Find where the given text appears and provide that cell's center as [x, y] coordinate. 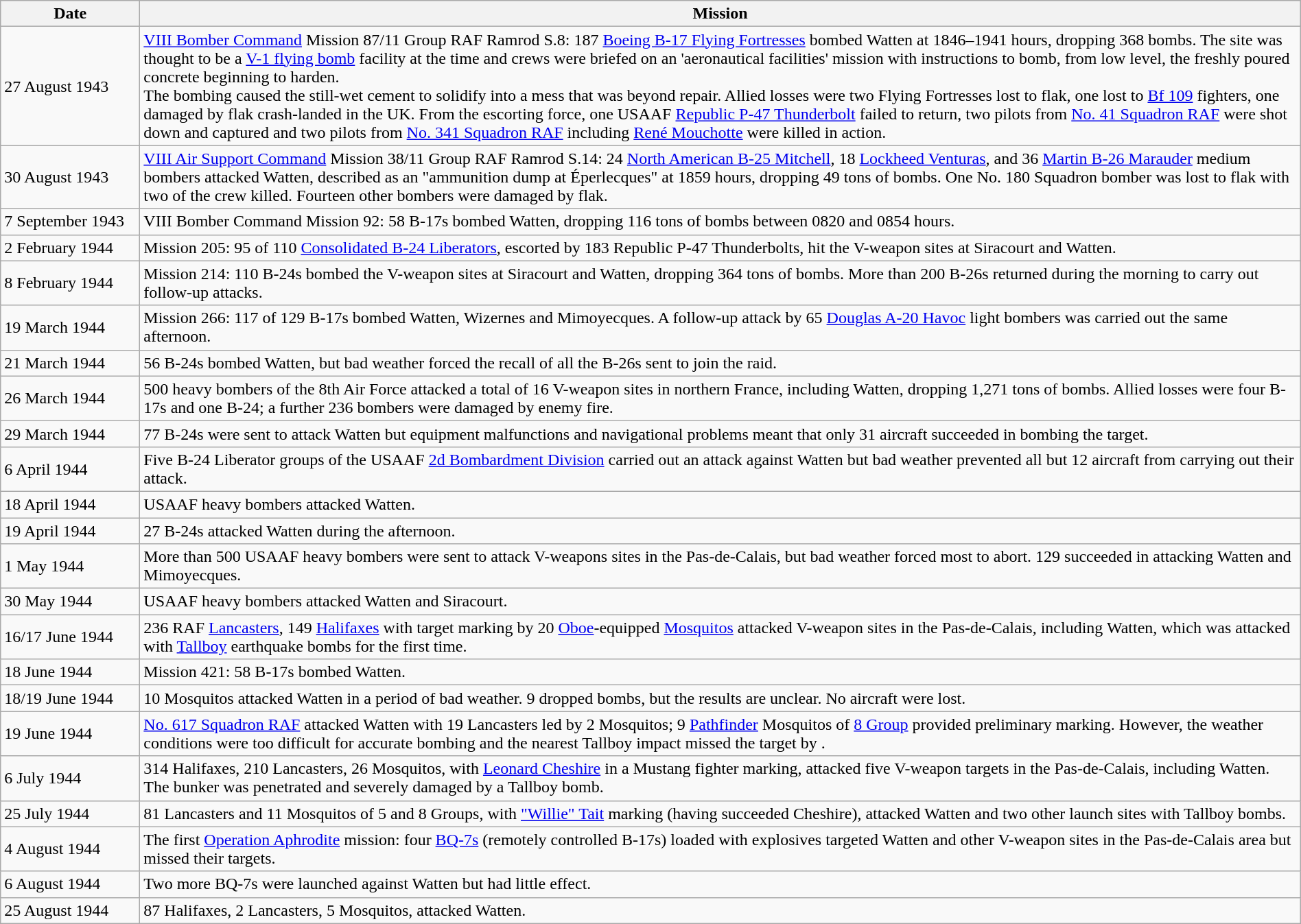
VIII Bomber Command Mission 92: 58 B-17s bombed Watten, dropping 116 tons of bombs between 0820 and 0854 hours. [720, 222]
USAAF heavy bombers attacked Watten and Siracourt. [720, 602]
Mission 205: 95 of 110 Consolidated B-24 Liberators, escorted by 183 Republic P-47 Thunderbolts, hit the V-weapon sites at Siracourt and Watten. [720, 248]
21 March 1944 [70, 363]
Date [70, 14]
77 B-24s were sent to attack Watten but equipment malfunctions and navigational problems meant that only 31 aircraft succeeded in bombing the target. [720, 434]
27 August 1943 [70, 86]
30 August 1943 [70, 177]
19 March 1944 [70, 328]
26 March 1944 [70, 398]
10 Mosquitos attacked Watten in a period of bad weather. 9 dropped bombs, but the results are unclear. No aircraft were lost. [720, 698]
2 February 1944 [70, 248]
18/19 June 1944 [70, 698]
Mission 421: 58 B-17s bombed Watten. [720, 672]
29 March 1944 [70, 434]
1 May 1944 [70, 567]
Mission [720, 14]
56 B-24s bombed Watten, but bad weather forced the recall of all the B-26s sent to join the raid. [720, 363]
30 May 1944 [70, 602]
19 April 1944 [70, 530]
25 July 1944 [70, 814]
6 April 1944 [70, 469]
6 August 1944 [70, 884]
USAAF heavy bombers attacked Watten. [720, 504]
4 August 1944 [70, 849]
18 April 1944 [70, 504]
16/17 June 1944 [70, 637]
8 February 1944 [70, 283]
19 June 1944 [70, 734]
25 August 1944 [70, 910]
7 September 1943 [70, 222]
Two more BQ-7s were launched against Watten but had little effect. [720, 884]
87 Halifaxes, 2 Lancasters, 5 Mosquitos, attacked Watten. [720, 910]
6 July 1944 [70, 778]
27 B-24s attacked Watten during the afternoon. [720, 530]
18 June 1944 [70, 672]
